Search for the cell housing the specified text and yield its [X, Y] center coordinate. 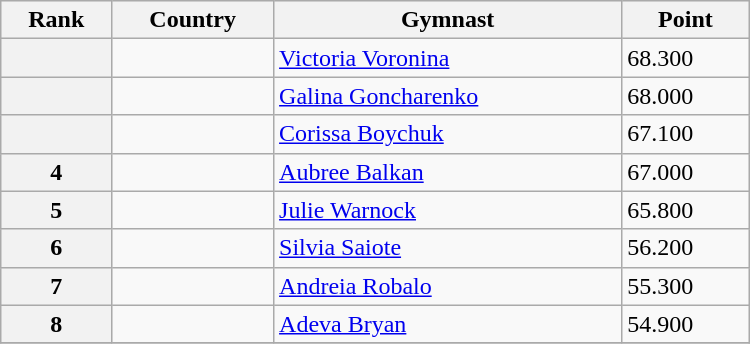
Corissa Boychuk [448, 134]
Rank [56, 20]
Country [193, 20]
Adeva Bryan [448, 324]
Aubree Balkan [448, 172]
65.800 [686, 210]
67.100 [686, 134]
54.900 [686, 324]
Silvia Saiote [448, 248]
Andreia Robalo [448, 286]
55.300 [686, 286]
4 [56, 172]
8 [56, 324]
Galina Goncharenko [448, 96]
67.000 [686, 172]
Gymnast [448, 20]
7 [56, 286]
Julie Warnock [448, 210]
Victoria Voronina [448, 58]
Point [686, 20]
6 [56, 248]
68.300 [686, 58]
56.200 [686, 248]
68.000 [686, 96]
5 [56, 210]
